Return the [X, Y] coordinate for the center point of the cell that contains the specified text.  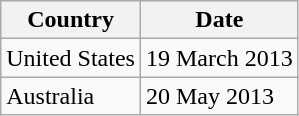
United States [71, 58]
19 March 2013 [219, 58]
Australia [71, 96]
Date [219, 20]
20 May 2013 [219, 96]
Country [71, 20]
